Detect which cell encompasses the target text, then output its [X, Y] center coordinate. 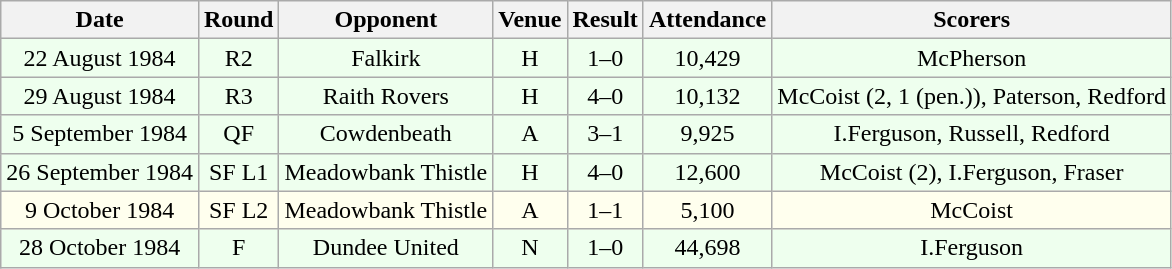
12,600 [707, 172]
Venue [530, 20]
5,100 [707, 210]
Raith Rovers [386, 96]
1–1 [605, 210]
9,925 [707, 134]
Cowdenbeath [386, 134]
Falkirk [386, 58]
I.Ferguson, Russell, Redford [972, 134]
McCoist (2, 1 (pen.)), Paterson, Redford [972, 96]
9 October 1984 [100, 210]
R2 [238, 58]
Date [100, 20]
3–1 [605, 134]
F [238, 248]
Round [238, 20]
Dundee United [386, 248]
N [530, 248]
Result [605, 20]
22 August 1984 [100, 58]
28 October 1984 [100, 248]
Opponent [386, 20]
44,698 [707, 248]
5 September 1984 [100, 134]
SF L2 [238, 210]
McCoist [972, 210]
QF [238, 134]
10,132 [707, 96]
SF L1 [238, 172]
Scorers [972, 20]
29 August 1984 [100, 96]
I.Ferguson [972, 248]
26 September 1984 [100, 172]
McPherson [972, 58]
Attendance [707, 20]
R3 [238, 96]
McCoist (2), I.Ferguson, Fraser [972, 172]
10,429 [707, 58]
